Scan for the cell matching the given text and deliver its [X, Y] coordinate at center. 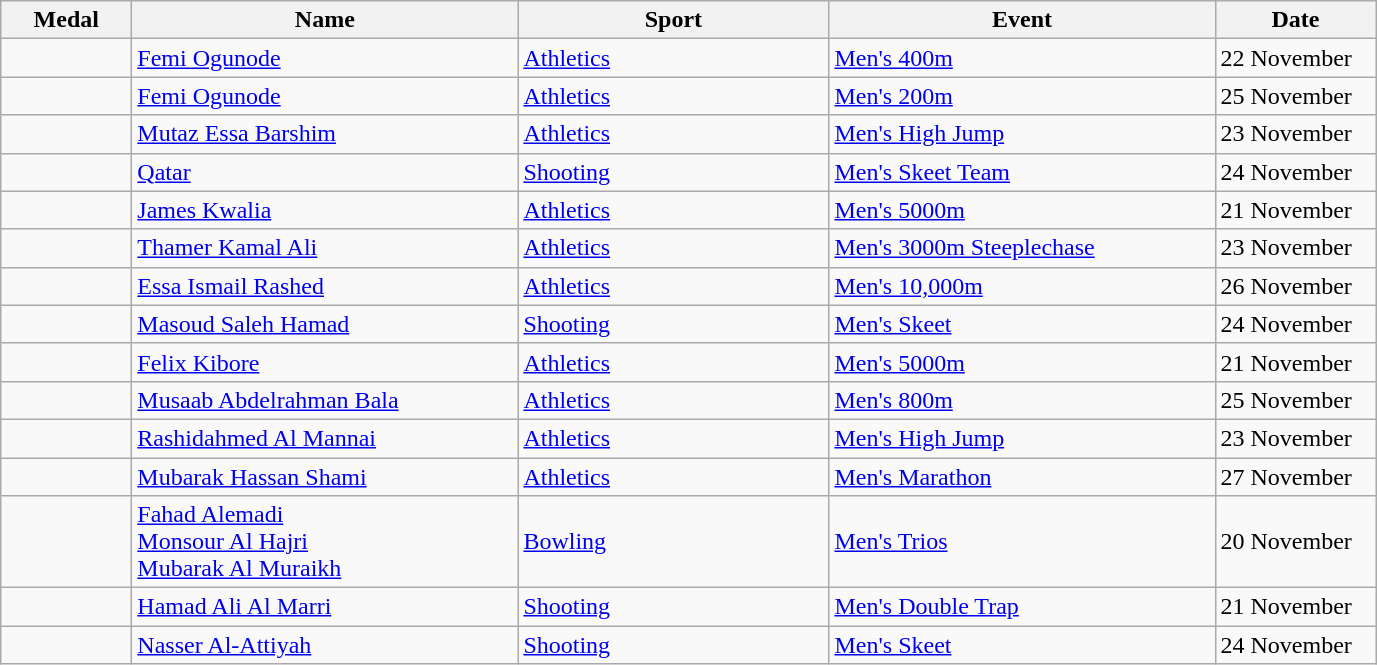
Men's Trios [1022, 542]
Qatar [325, 172]
27 November [1296, 477]
Event [1022, 20]
Bowling [674, 542]
Men's Marathon [1022, 477]
Men's 10,000m [1022, 286]
Name [325, 20]
Masoud Saleh Hamad [325, 324]
Mubarak Hassan Shami [325, 477]
Date [1296, 20]
Nasser Al-Attiyah [325, 645]
Men's Double Trap [1022, 607]
Fahad AlemadiMonsour Al HajriMubarak Al Muraikh [325, 542]
Men's 400m [1022, 58]
Men's 800m [1022, 400]
Men's Skeet Team [1022, 172]
Hamad Ali Al Marri [325, 607]
20 November [1296, 542]
Musaab Abdelrahman Bala [325, 400]
Felix Kibore [325, 362]
Rashidahmed Al Mannai [325, 438]
Mutaz Essa Barshim [325, 134]
22 November [1296, 58]
Medal [66, 20]
Men's 200m [1022, 96]
James Kwalia [325, 210]
Men's 3000m Steeplechase [1022, 248]
Essa Ismail Rashed [325, 286]
26 November [1296, 286]
Thamer Kamal Ali [325, 248]
Sport [674, 20]
